Scan for the cell matching the given text and deliver its [x, y] coordinate at center. 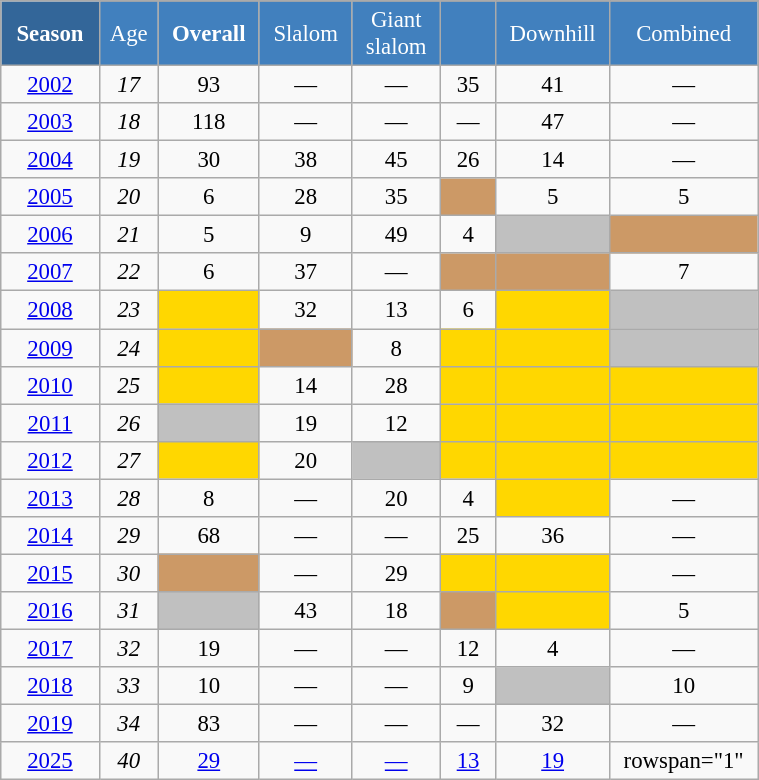
Season [50, 34]
Overall [208, 34]
38 [305, 160]
2017 [50, 648]
23 [128, 310]
2013 [50, 498]
83 [208, 724]
Giantslalom [396, 34]
27 [128, 460]
Downhill [553, 34]
34 [128, 724]
2008 [50, 310]
2007 [50, 273]
31 [128, 611]
43 [305, 611]
93 [208, 85]
2006 [50, 235]
21 [128, 235]
2014 [50, 536]
Combined [684, 34]
2005 [50, 197]
2009 [50, 348]
Age [128, 34]
45 [396, 160]
Slalom [305, 34]
2019 [50, 724]
2015 [50, 573]
33 [128, 686]
68 [208, 536]
2011 [50, 423]
47 [553, 122]
22 [128, 273]
41 [553, 85]
rowspan="1" [684, 761]
24 [128, 348]
49 [396, 235]
2004 [50, 160]
7 [684, 273]
37 [305, 273]
17 [128, 85]
36 [553, 536]
2002 [50, 85]
2012 [50, 460]
2016 [50, 611]
2018 [50, 686]
40 [128, 761]
2025 [50, 761]
2003 [50, 122]
118 [208, 122]
2010 [50, 385]
